Find where the given text appears and provide that cell's center as (X, Y) coordinate. 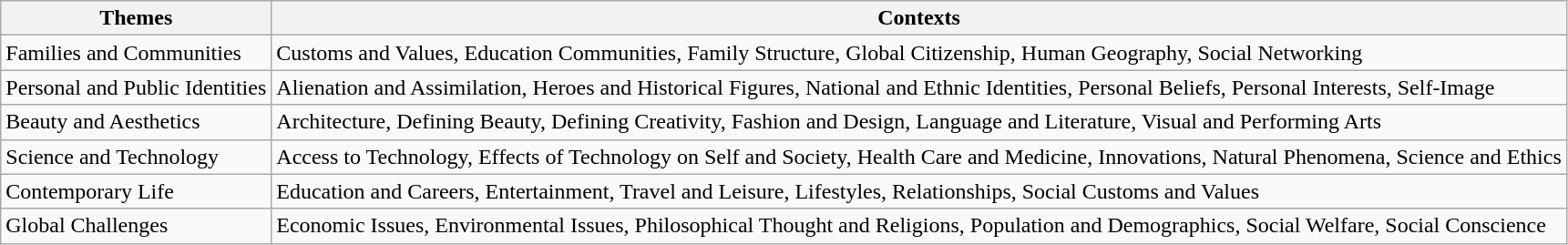
Alienation and Assimilation, Heroes and Historical Figures, National and Ethnic Identities, Personal Beliefs, Personal Interests, Self-Image (919, 87)
Global Challenges (137, 226)
Personal and Public Identities (137, 87)
Education and Careers, Entertainment, Travel and Leisure, Lifestyles, Relationships, Social Customs and Values (919, 191)
Science and Technology (137, 157)
Themes (137, 18)
Contemporary Life (137, 191)
Families and Communities (137, 53)
Contexts (919, 18)
Beauty and Aesthetics (137, 122)
Architecture, Defining Beauty, Defining Creativity, Fashion and Design, Language and Literature, Visual and Performing Arts (919, 122)
Economic Issues, Environmental Issues, Philosophical Thought and Religions, Population and Demographics, Social Welfare, Social Conscience (919, 226)
Access to Technology, Effects of Technology on Self and Society, Health Care and Medicine, Innovations, Natural Phenomena, Science and Ethics (919, 157)
Customs and Values, Education Communities, Family Structure, Global Citizenship, Human Geography, Social Networking (919, 53)
